Extract the (x, y) coordinate from the center of the cell holding the provided text.  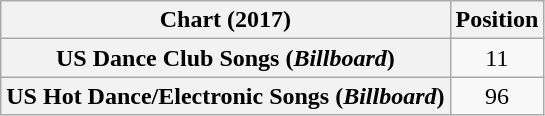
11 (497, 58)
96 (497, 96)
US Hot Dance/Electronic Songs (Billboard) (226, 96)
Position (497, 20)
Chart (2017) (226, 20)
US Dance Club Songs (Billboard) (226, 58)
